Find where the given text appears and provide that cell's center as (X, Y) coordinate. 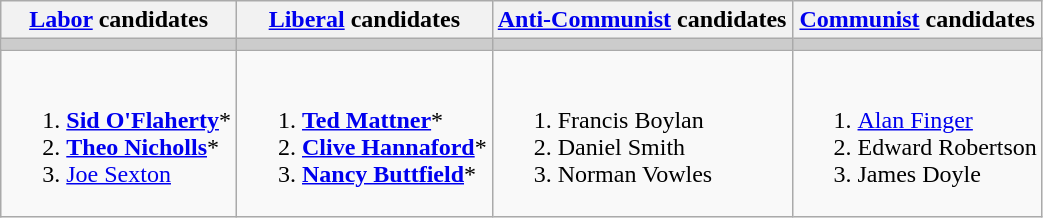
Alan FingerEdward RobertsonJames Doyle (917, 134)
Francis BoylanDaniel SmithNorman Vowles (642, 134)
Ted Mattner*Clive Hannaford*Nancy Buttfield* (364, 134)
Communist candidates (917, 20)
Liberal candidates (364, 20)
Labor candidates (119, 20)
Sid O'Flaherty*Theo Nicholls*Joe Sexton (119, 134)
Anti-Communist candidates (642, 20)
